Extract the (X, Y) coordinate from the center of the cell holding the provided text.  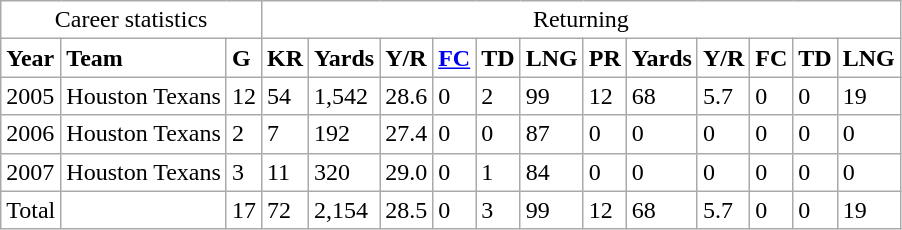
KR (284, 58)
320 (344, 172)
2005 (31, 96)
2007 (31, 172)
Year (31, 58)
29.0 (406, 172)
1,542 (344, 96)
28.6 (406, 96)
72 (284, 210)
17 (244, 210)
11 (284, 172)
27.4 (406, 134)
Team (144, 58)
1 (498, 172)
87 (552, 134)
Career statistics (132, 20)
G (244, 58)
PR (604, 58)
Returning (580, 20)
28.5 (406, 210)
2006 (31, 134)
7 (284, 134)
54 (284, 96)
84 (552, 172)
Total (31, 210)
2,154 (344, 210)
192 (344, 134)
